Capture the cell that displays the provided text and extract its [x, y] central coordinate. 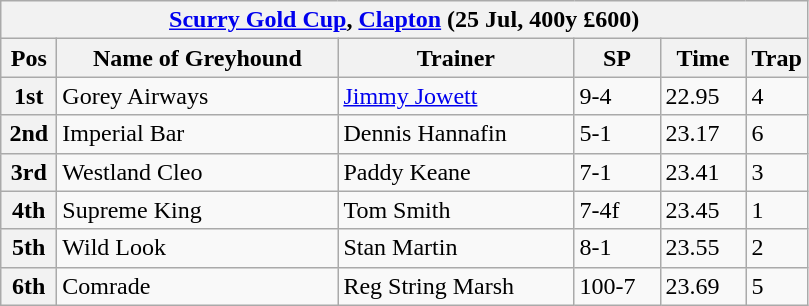
Trap [776, 58]
Supreme King [198, 210]
3 [776, 172]
Imperial Bar [198, 134]
7-1 [617, 172]
1 [776, 210]
Jimmy Jowett [456, 96]
Pos [29, 58]
22.95 [703, 96]
4 [776, 96]
Dennis Hannafin [456, 134]
23.45 [703, 210]
Trainer [456, 58]
Westland Cleo [198, 172]
7-4f [617, 210]
23.41 [703, 172]
Gorey Airways [198, 96]
SP [617, 58]
Stan Martin [456, 248]
2nd [29, 134]
4th [29, 210]
Scurry Gold Cup, Clapton (25 Jul, 400y £600) [404, 20]
9-4 [617, 96]
5th [29, 248]
8-1 [617, 248]
5 [776, 286]
6 [776, 134]
Wild Look [198, 248]
23.69 [703, 286]
5-1 [617, 134]
100-7 [617, 286]
6th [29, 286]
Reg String Marsh [456, 286]
Tom Smith [456, 210]
Name of Greyhound [198, 58]
3rd [29, 172]
23.17 [703, 134]
Comrade [198, 286]
2 [776, 248]
1st [29, 96]
Paddy Keane [456, 172]
23.55 [703, 248]
Time [703, 58]
